Find where the given text appears and provide that cell's center as (X, Y) coordinate. 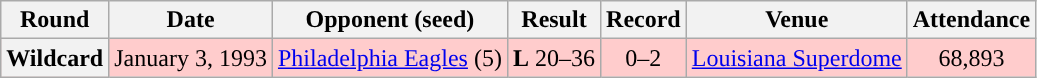
L 20–36 (554, 58)
Louisiana Superdome (796, 58)
68,893 (971, 58)
Result (554, 20)
Attendance (971, 20)
0–2 (644, 58)
Round (55, 20)
Philadelphia Eagles (5) (390, 58)
Venue (796, 20)
Date (191, 20)
Record (644, 20)
Opponent (seed) (390, 20)
Wildcard (55, 58)
January 3, 1993 (191, 58)
